Detect which cell encompasses the target text, then output its (x, y) center coordinate. 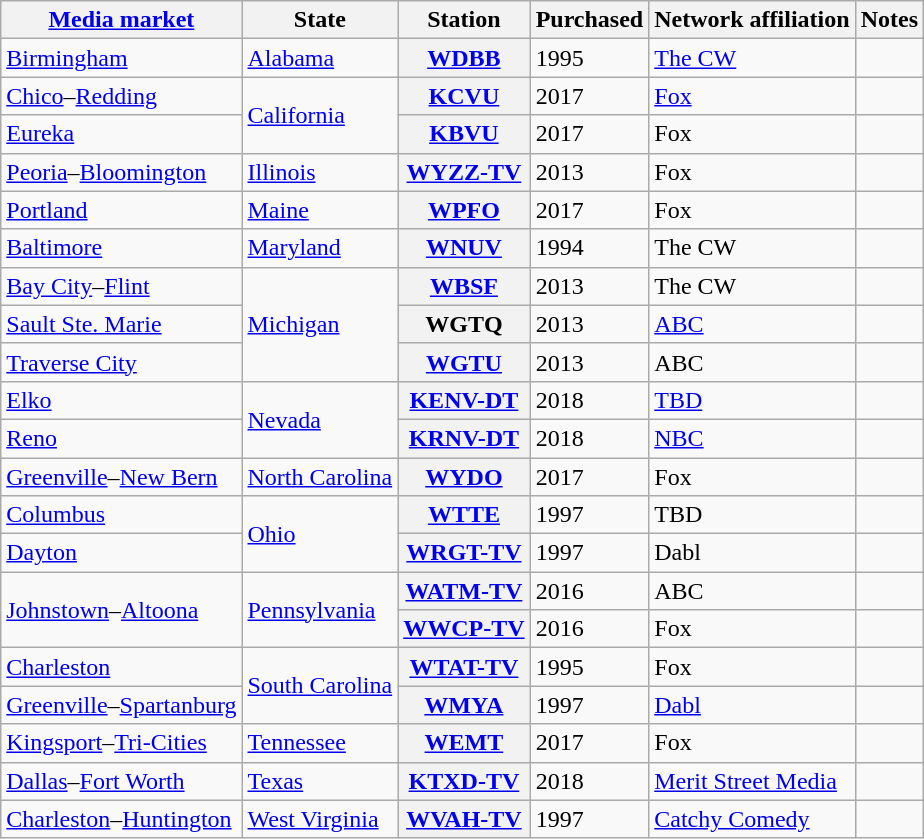
WPFO (464, 210)
Network affiliation (752, 20)
WEMT (464, 743)
Tennessee (320, 743)
WBSF (464, 286)
Greenville–New Bern (122, 477)
KTXD-TV (464, 781)
Pennsylvania (320, 610)
Traverse City (122, 362)
Portland (122, 210)
Reno (122, 438)
Baltimore (122, 248)
Illinois (320, 172)
WVAH-TV (464, 819)
Notes (889, 20)
KENV-DT (464, 400)
WATM-TV (464, 591)
NBC (752, 438)
Greenville–Spartanburg (122, 705)
Eureka (122, 134)
WNUV (464, 248)
Birmingham (122, 58)
WYZZ-TV (464, 172)
West Virginia (320, 819)
Chico–Redding (122, 96)
Maine (320, 210)
WWCP-TV (464, 629)
WGTQ (464, 324)
Ohio (320, 534)
WRGT-TV (464, 553)
Alabama (320, 58)
Media market (122, 20)
Kingsport–Tri-Cities (122, 743)
KRNV-DT (464, 438)
WTAT-TV (464, 667)
WDBB (464, 58)
Peoria–Bloomington (122, 172)
South Carolina (320, 686)
KBVU (464, 134)
Johnstown–Altoona (122, 610)
1994 (590, 248)
WYDO (464, 477)
Purchased (590, 20)
Sault Ste. Marie (122, 324)
Michigan (320, 324)
Texas (320, 781)
California (320, 115)
Maryland (320, 248)
Charleston–Huntington (122, 819)
Catchy Comedy (752, 819)
Merit Street Media (752, 781)
Dayton (122, 553)
Dallas–Fort Worth (122, 781)
State (320, 20)
Bay City–Flint (122, 286)
Station (464, 20)
North Carolina (320, 477)
Elko (122, 400)
WMYA (464, 705)
Charleston (122, 667)
KCVU (464, 96)
WGTU (464, 362)
WTTE (464, 515)
Columbus (122, 515)
Nevada (320, 419)
